Capture the cell that displays the provided text and extract its (x, y) central coordinate. 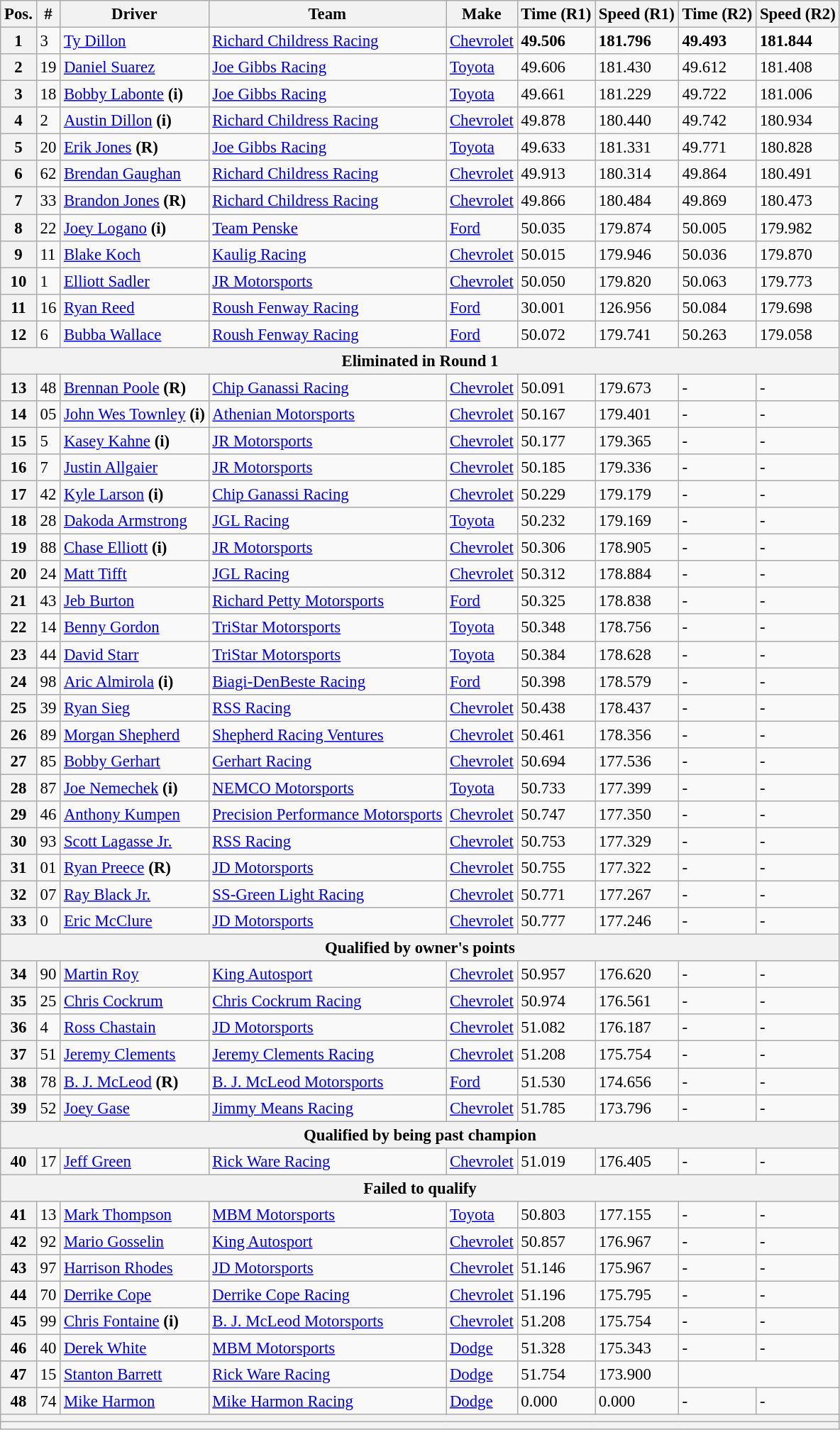
Jeb Burton (135, 601)
49.913 (556, 174)
Speed (R1) (637, 14)
51.785 (556, 1108)
21 (18, 601)
Speed (R2) (798, 14)
179.169 (637, 521)
Precision Performance Motorsports (328, 815)
50.036 (717, 254)
50.777 (556, 921)
Joey Gase (135, 1108)
Shepherd Racing Ventures (328, 735)
177.246 (637, 921)
30.001 (556, 307)
50.050 (556, 281)
178.838 (637, 601)
Martin Roy (135, 974)
Jeremy Clements Racing (328, 1055)
181.006 (798, 94)
Blake Koch (135, 254)
126.956 (637, 307)
Kaulig Racing (328, 254)
89 (48, 735)
45 (18, 1321)
51.328 (556, 1348)
49.722 (717, 94)
Derrike Cope (135, 1294)
177.322 (637, 868)
97 (48, 1268)
51.754 (556, 1375)
9 (18, 254)
181.331 (637, 148)
31 (18, 868)
50.771 (556, 895)
49.742 (717, 121)
50.177 (556, 441)
51 (48, 1055)
12 (18, 334)
Gerhart Racing (328, 761)
50.005 (717, 228)
50.348 (556, 628)
50.438 (556, 708)
179.179 (637, 495)
50.072 (556, 334)
50.694 (556, 761)
90 (48, 974)
Bobby Labonte (i) (135, 94)
Justin Allgaier (135, 468)
50.957 (556, 974)
Bobby Gerhart (135, 761)
49.771 (717, 148)
Mike Harmon (135, 1402)
92 (48, 1241)
180.473 (798, 201)
177.329 (637, 841)
180.440 (637, 121)
50.229 (556, 495)
50.091 (556, 387)
99 (48, 1321)
Eliminated in Round 1 (420, 361)
176.561 (637, 1001)
Ryan Reed (135, 307)
Time (R1) (556, 14)
Joe Nemechek (i) (135, 788)
50.035 (556, 228)
05 (48, 414)
173.796 (637, 1108)
177.536 (637, 761)
Mario Gosselin (135, 1241)
177.350 (637, 815)
49.506 (556, 41)
Chris Cockrum Racing (328, 1001)
30 (18, 841)
179.365 (637, 441)
Chase Elliott (i) (135, 548)
179.401 (637, 414)
178.884 (637, 574)
50.755 (556, 868)
50.084 (717, 307)
49.606 (556, 67)
179.874 (637, 228)
51.082 (556, 1028)
Team Penske (328, 228)
50.753 (556, 841)
8 (18, 228)
50.974 (556, 1001)
179.336 (637, 468)
David Starr (135, 654)
35 (18, 1001)
NEMCO Motorsports (328, 788)
51.146 (556, 1268)
Chris Fontaine (i) (135, 1321)
51.019 (556, 1161)
50.263 (717, 334)
49.612 (717, 67)
175.967 (637, 1268)
181.430 (637, 67)
41 (18, 1215)
# (48, 14)
181.408 (798, 67)
181.229 (637, 94)
50.857 (556, 1241)
Ryan Preece (R) (135, 868)
178.905 (637, 548)
Time (R2) (717, 14)
175.795 (637, 1294)
Ryan Sieg (135, 708)
178.628 (637, 654)
180.314 (637, 174)
34 (18, 974)
07 (48, 895)
179.698 (798, 307)
178.356 (637, 735)
179.946 (637, 254)
49.661 (556, 94)
174.656 (637, 1082)
179.982 (798, 228)
Scott Lagasse Jr. (135, 841)
78 (48, 1082)
50.063 (717, 281)
Ty Dillon (135, 41)
Jimmy Means Racing (328, 1108)
176.187 (637, 1028)
Athenian Motorsports (328, 414)
50.461 (556, 735)
0 (48, 921)
Kasey Kahne (i) (135, 441)
B. J. McLeod (R) (135, 1082)
SS-Green Light Racing (328, 895)
93 (48, 841)
49.633 (556, 148)
180.828 (798, 148)
Daniel Suarez (135, 67)
Erik Jones (R) (135, 148)
Ross Chastain (135, 1028)
50.185 (556, 468)
Brennan Poole (R) (135, 387)
179.673 (637, 387)
181.844 (798, 41)
50.015 (556, 254)
70 (48, 1294)
50.325 (556, 601)
49.493 (717, 41)
50.167 (556, 414)
50.312 (556, 574)
Chris Cockrum (135, 1001)
98 (48, 681)
50.398 (556, 681)
Qualified by being past champion (420, 1135)
Make (482, 14)
49.866 (556, 201)
Anthony Kumpen (135, 815)
50.747 (556, 815)
176.620 (637, 974)
23 (18, 654)
181.796 (637, 41)
51.530 (556, 1082)
74 (48, 1402)
Team (328, 14)
177.399 (637, 788)
Brendan Gaughan (135, 174)
179.773 (798, 281)
32 (18, 895)
50.733 (556, 788)
62 (48, 174)
29 (18, 815)
Driver (135, 14)
87 (48, 788)
49.878 (556, 121)
Austin Dillon (i) (135, 121)
10 (18, 281)
52 (48, 1108)
175.343 (637, 1348)
Bubba Wallace (135, 334)
49.864 (717, 174)
179.870 (798, 254)
Harrison Rhodes (135, 1268)
50.306 (556, 548)
180.491 (798, 174)
177.155 (637, 1215)
50.232 (556, 521)
49.869 (717, 201)
Richard Petty Motorsports (328, 601)
47 (18, 1375)
Aric Almirola (i) (135, 681)
Dakoda Armstrong (135, 521)
Pos. (18, 14)
176.967 (637, 1241)
Qualified by owner's points (420, 948)
Ray Black Jr. (135, 895)
178.579 (637, 681)
178.756 (637, 628)
37 (18, 1055)
Jeremy Clements (135, 1055)
38 (18, 1082)
John Wes Townley (i) (135, 414)
Failed to qualify (420, 1188)
Stanton Barrett (135, 1375)
179.058 (798, 334)
Mark Thompson (135, 1215)
36 (18, 1028)
177.267 (637, 895)
Matt Tifft (135, 574)
Derek White (135, 1348)
Kyle Larson (i) (135, 495)
Mike Harmon Racing (328, 1402)
Jeff Green (135, 1161)
Biagi-DenBeste Racing (328, 681)
Benny Gordon (135, 628)
179.820 (637, 281)
Derrike Cope Racing (328, 1294)
178.437 (637, 708)
Joey Logano (i) (135, 228)
Eric McClure (135, 921)
50.384 (556, 654)
Morgan Shepherd (135, 735)
Elliott Sadler (135, 281)
180.934 (798, 121)
50.803 (556, 1215)
85 (48, 761)
180.484 (637, 201)
176.405 (637, 1161)
Brandon Jones (R) (135, 201)
01 (48, 868)
26 (18, 735)
27 (18, 761)
179.741 (637, 334)
173.900 (637, 1375)
51.196 (556, 1294)
88 (48, 548)
